Pinpoint the cell where the given text exists, returning its [X, Y] midpoint coordinate. 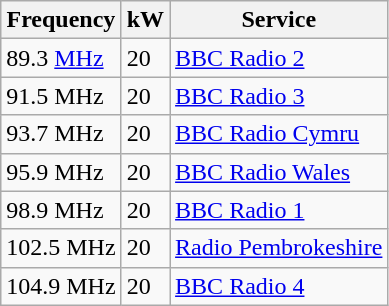
104.9 MHz [61, 286]
BBC Radio Cymru [279, 134]
kW [145, 20]
Radio Pembrokeshire [279, 248]
91.5 MHz [61, 96]
Frequency [61, 20]
89.3 MHz [61, 58]
BBC Radio Wales [279, 172]
BBC Radio 3 [279, 96]
BBC Radio 4 [279, 286]
95.9 MHz [61, 172]
BBC Radio 2 [279, 58]
Service [279, 20]
102.5 MHz [61, 248]
BBC Radio 1 [279, 210]
93.7 MHz [61, 134]
98.9 MHz [61, 210]
